Pinpoint the cell where the given text exists, returning its (X, Y) midpoint coordinate. 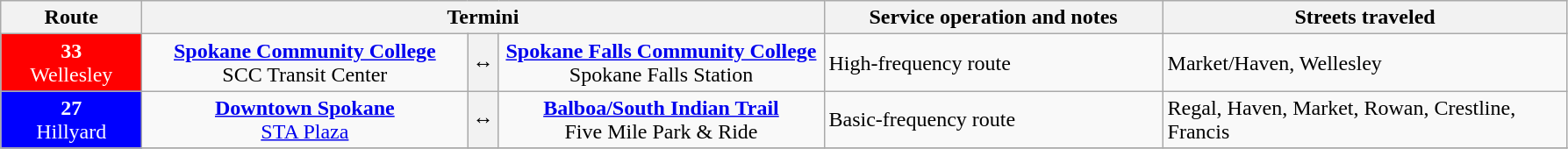
Spokane Falls Community CollegeSpokane Falls Station (662, 63)
Downtown Spokane STA Plaza (305, 119)
Streets traveled (1365, 18)
Route (72, 18)
Balboa/South Indian TrailFive Mile Park & Ride (662, 119)
27Hillyard (72, 119)
Termini (483, 18)
33Wellesley (72, 63)
Basic-frequency route (993, 119)
Service operation and notes (993, 18)
Spokane Community CollegeSCC Transit Center (305, 63)
Market/Haven, Wellesley (1365, 63)
High-frequency route (993, 63)
Regal, Haven, Market, Rowan, Crestline, Francis (1365, 119)
